Search for the cell housing the specified text and yield its (x, y) center coordinate. 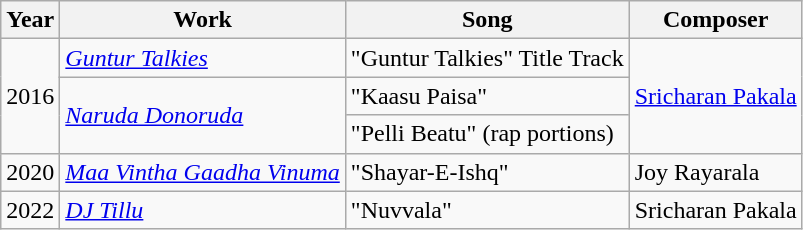
2020 (30, 172)
"Nuvvala" (487, 210)
Maa Vintha Gaadha Vinuma (202, 172)
Year (30, 20)
2016 (30, 96)
"Shayar-E-Ishq" (487, 172)
"Pelli Beatu" (rap portions) (487, 134)
2022 (30, 210)
"Guntur Talkies" Title Track (487, 58)
"Kaasu Paisa" (487, 96)
Naruda Donoruda (202, 115)
Song (487, 20)
Work (202, 20)
Composer (716, 20)
Guntur Talkies (202, 58)
Joy Rayarala (716, 172)
DJ Tillu (202, 210)
